Find where the given text appears and provide that cell's center as (X, Y) coordinate. 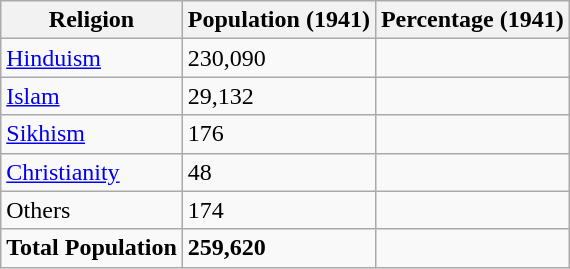
259,620 (278, 248)
174 (278, 210)
176 (278, 134)
48 (278, 172)
Percentage (1941) (472, 20)
29,132 (278, 96)
Others (92, 210)
Total Population (92, 248)
Christianity (92, 172)
Sikhism (92, 134)
Islam (92, 96)
Population (1941) (278, 20)
Religion (92, 20)
Hinduism (92, 58)
230,090 (278, 58)
